Extract the (x, y) coordinate from the center of the cell holding the provided text.  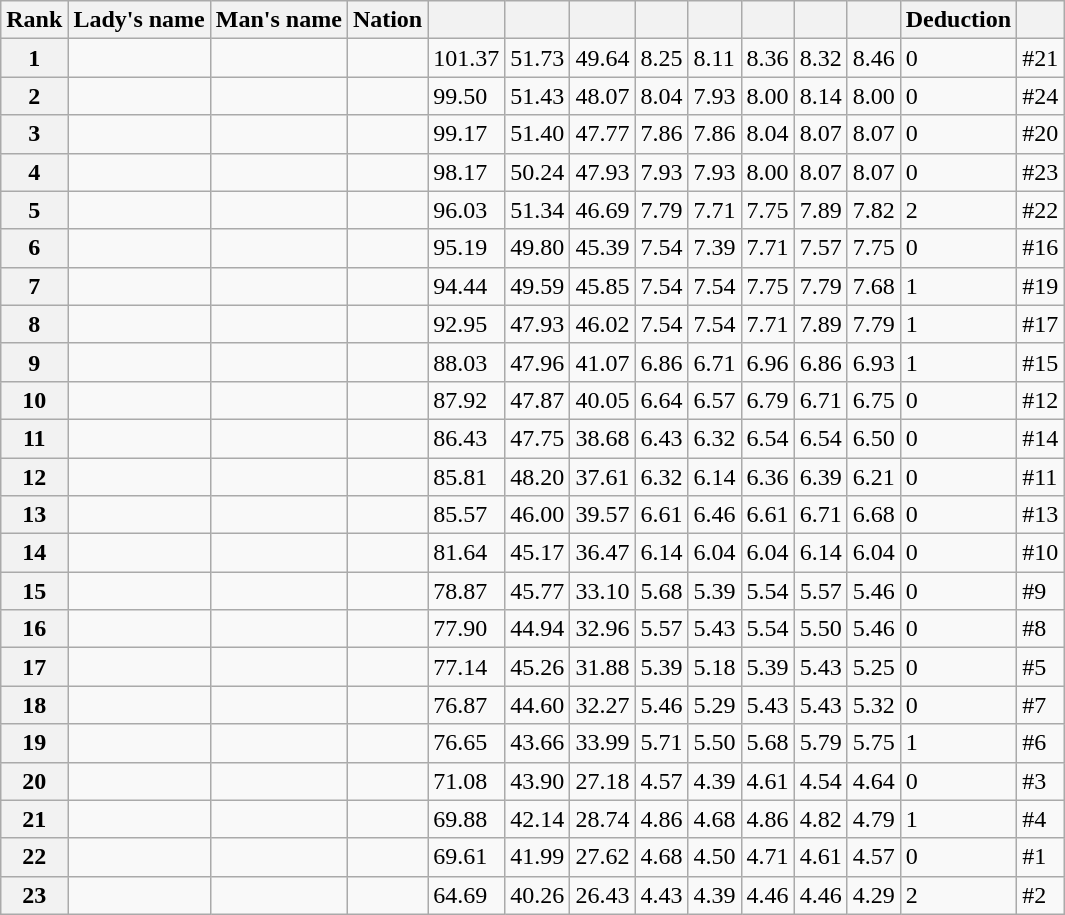
#11 (1040, 477)
48.07 (602, 96)
5.79 (820, 743)
4.29 (874, 895)
99.17 (466, 134)
12 (34, 477)
16 (34, 629)
22 (34, 857)
#4 (1040, 819)
36.47 (602, 553)
#13 (1040, 515)
32.96 (602, 629)
14 (34, 553)
69.88 (466, 819)
#17 (1040, 324)
19 (34, 743)
18 (34, 705)
7.82 (874, 210)
6.79 (768, 400)
43.66 (538, 743)
81.64 (466, 553)
85.81 (466, 477)
#9 (1040, 591)
76.65 (466, 743)
5.25 (874, 667)
#15 (1040, 362)
7 (34, 286)
4.64 (874, 781)
#6 (1040, 743)
6.68 (874, 515)
88.03 (466, 362)
6.21 (874, 477)
Nation (387, 20)
4.79 (874, 819)
49.80 (538, 248)
6.93 (874, 362)
48.20 (538, 477)
101.37 (466, 58)
86.43 (466, 438)
4.54 (820, 781)
51.40 (538, 134)
47.96 (538, 362)
31.88 (602, 667)
#3 (1040, 781)
5.18 (714, 667)
49.64 (602, 58)
47.75 (538, 438)
#21 (1040, 58)
45.77 (538, 591)
71.08 (466, 781)
Deduction (958, 20)
92.95 (466, 324)
95.19 (466, 248)
5 (34, 210)
15 (34, 591)
40.26 (538, 895)
78.87 (466, 591)
44.60 (538, 705)
7.57 (820, 248)
11 (34, 438)
Rank (34, 20)
#12 (1040, 400)
46.02 (602, 324)
37.61 (602, 477)
#14 (1040, 438)
51.34 (538, 210)
3 (34, 134)
7.39 (714, 248)
#24 (1040, 96)
96.03 (466, 210)
23 (34, 895)
#1 (1040, 857)
8.36 (768, 58)
6.96 (768, 362)
85.57 (466, 515)
6.64 (662, 400)
69.61 (466, 857)
#23 (1040, 172)
39.57 (602, 515)
#8 (1040, 629)
32.27 (602, 705)
94.44 (466, 286)
Man's name (278, 20)
4.43 (662, 895)
45.39 (602, 248)
44.94 (538, 629)
77.14 (466, 667)
27.62 (602, 857)
6.36 (768, 477)
#16 (1040, 248)
4.50 (714, 857)
6.75 (874, 400)
#20 (1040, 134)
8 (34, 324)
45.26 (538, 667)
76.87 (466, 705)
42.14 (538, 819)
51.43 (538, 96)
5.75 (874, 743)
#10 (1040, 553)
4 (34, 172)
5.32 (874, 705)
13 (34, 515)
#19 (1040, 286)
33.10 (602, 591)
47.77 (602, 134)
64.69 (466, 895)
98.17 (466, 172)
4.71 (768, 857)
8.14 (820, 96)
46.00 (538, 515)
6 (34, 248)
87.92 (466, 400)
45.17 (538, 553)
33.99 (602, 743)
41.07 (602, 362)
40.05 (602, 400)
10 (34, 400)
20 (34, 781)
50.24 (538, 172)
6.50 (874, 438)
5.71 (662, 743)
4.82 (820, 819)
7.68 (874, 286)
6.43 (662, 438)
99.50 (466, 96)
47.87 (538, 400)
45.85 (602, 286)
8.11 (714, 58)
8.46 (874, 58)
17 (34, 667)
#7 (1040, 705)
6.39 (820, 477)
8.32 (820, 58)
5.29 (714, 705)
43.90 (538, 781)
8.25 (662, 58)
Lady's name (139, 20)
21 (34, 819)
49.59 (538, 286)
77.90 (466, 629)
27.18 (602, 781)
41.99 (538, 857)
#2 (1040, 895)
38.68 (602, 438)
26.43 (602, 895)
#22 (1040, 210)
28.74 (602, 819)
51.73 (538, 58)
6.57 (714, 400)
#5 (1040, 667)
6.46 (714, 515)
9 (34, 362)
46.69 (602, 210)
